Pinpoint the cell where the given text exists, returning its (X, Y) midpoint coordinate. 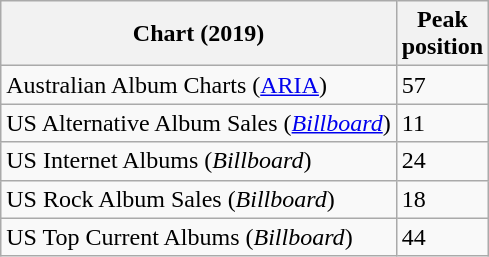
US Alternative Album Sales (Billboard) (198, 123)
Peakposition (442, 34)
57 (442, 85)
18 (442, 199)
US Rock Album Sales (Billboard) (198, 199)
Chart (2019) (198, 34)
US Top Current Albums (Billboard) (198, 237)
44 (442, 237)
11 (442, 123)
24 (442, 161)
Australian Album Charts (ARIA) (198, 85)
US Internet Albums (Billboard) (198, 161)
